Return [X, Y] of the center of cell containing provided text 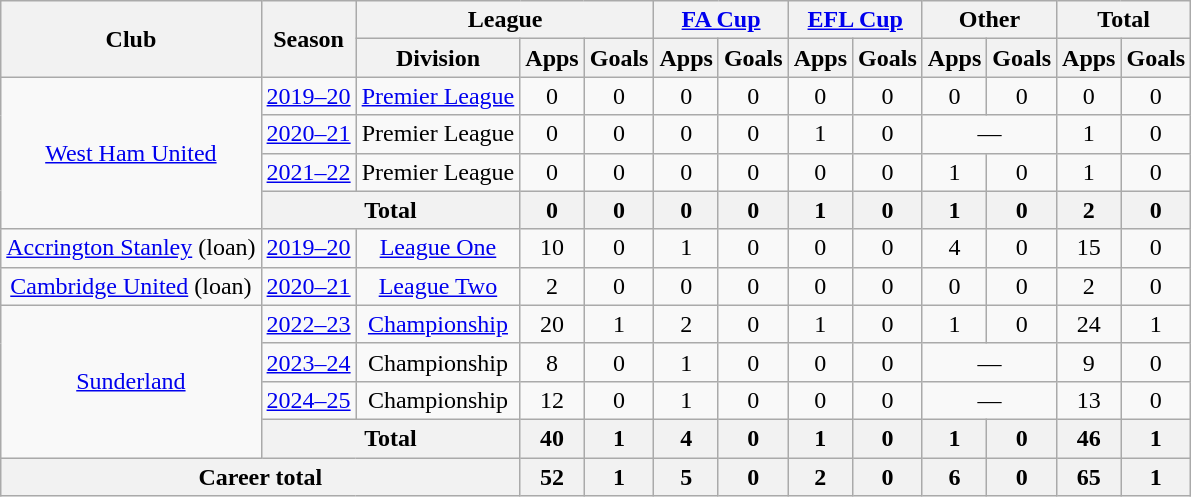
52 [552, 477]
FA Cup [721, 20]
6 [954, 477]
12 [552, 400]
2021–22 [308, 172]
46 [1089, 438]
2024–25 [308, 400]
League [505, 20]
League One [438, 248]
EFL Cup [855, 20]
Club [131, 39]
Other [989, 20]
9 [1089, 362]
Sunderland [131, 381]
8 [552, 362]
Division [438, 58]
2022–23 [308, 324]
2023–24 [308, 362]
65 [1089, 477]
Season [308, 39]
40 [552, 438]
Accrington Stanley (loan) [131, 248]
15 [1089, 248]
20 [552, 324]
10 [552, 248]
Cambridge United (loan) [131, 286]
League Two [438, 286]
Career total [260, 477]
West Ham United [131, 153]
24 [1089, 324]
13 [1089, 400]
5 [686, 477]
